From the cell containing the given text, extract its center point as [X, Y] coordinate. 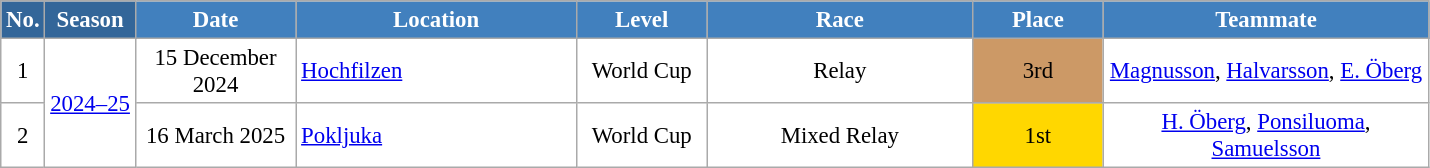
15 December 2024 [216, 72]
Teammate [1266, 20]
Location [436, 20]
2024–25 [90, 104]
H. Öberg, Ponsiluoma, Samuelsson [1266, 136]
Magnusson, Halvarsson, E. Öberg [1266, 72]
Season [90, 20]
Hochfilzen [436, 72]
Level [642, 20]
Race [840, 20]
Date [216, 20]
Place [1038, 20]
1 [23, 72]
Pokljuka [436, 136]
Relay [840, 72]
No. [23, 20]
Mixed Relay [840, 136]
16 March 2025 [216, 136]
2 [23, 136]
1st [1038, 136]
3rd [1038, 72]
